Identify which cell holds the provided text, then report its (X, Y) central coordinate. 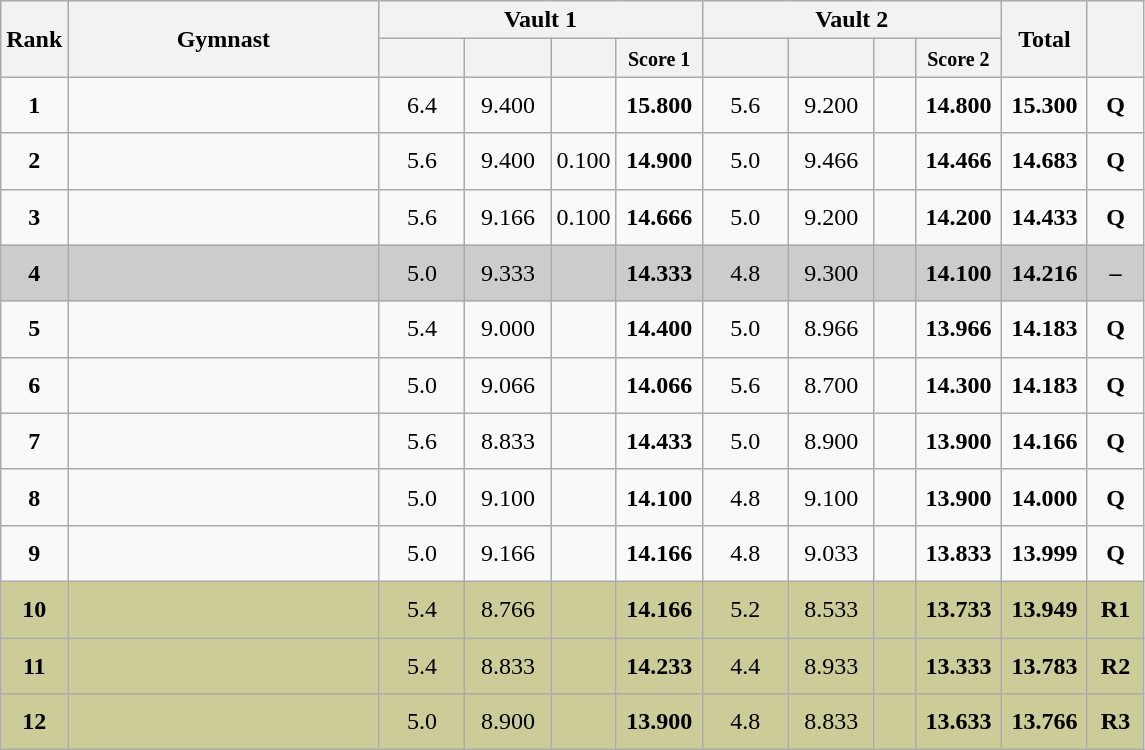
9.466 (831, 161)
13.949 (1044, 609)
Score 2 (958, 58)
14.200 (958, 217)
13.633 (958, 722)
13.966 (958, 329)
6 (34, 385)
8.700 (831, 385)
14.466 (958, 161)
14.333 (659, 273)
15.800 (659, 105)
2 (34, 161)
11 (34, 666)
4.4 (745, 666)
7 (34, 441)
14.666 (659, 217)
14.000 (1044, 497)
8 (34, 497)
Total (1044, 39)
13.733 (958, 609)
3 (34, 217)
15.300 (1044, 105)
13.766 (1044, 722)
5.2 (745, 609)
9.066 (508, 385)
14.900 (659, 161)
Vault 1 (540, 20)
13.833 (958, 553)
14.233 (659, 666)
– (1115, 273)
9.300 (831, 273)
13.783 (1044, 666)
4 (34, 273)
8.766 (508, 609)
8.933 (831, 666)
14.800 (958, 105)
9.000 (508, 329)
13.999 (1044, 553)
9.333 (508, 273)
13.333 (958, 666)
Score 1 (659, 58)
14.066 (659, 385)
14.300 (958, 385)
R3 (1115, 722)
14.683 (1044, 161)
9 (34, 553)
R2 (1115, 666)
10 (34, 609)
R1 (1115, 609)
8.966 (831, 329)
Vault 2 (852, 20)
6.4 (422, 105)
Rank (34, 39)
9.033 (831, 553)
12 (34, 722)
14.400 (659, 329)
8.533 (831, 609)
Gymnast (224, 39)
1 (34, 105)
14.216 (1044, 273)
5 (34, 329)
